Locate the cell with the specified text and output its (x, y) center coordinate. 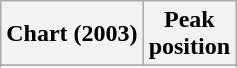
Chart (2003) (72, 34)
Peakposition (189, 34)
